Capture the cell that displays the provided text and extract its [X, Y] central coordinate. 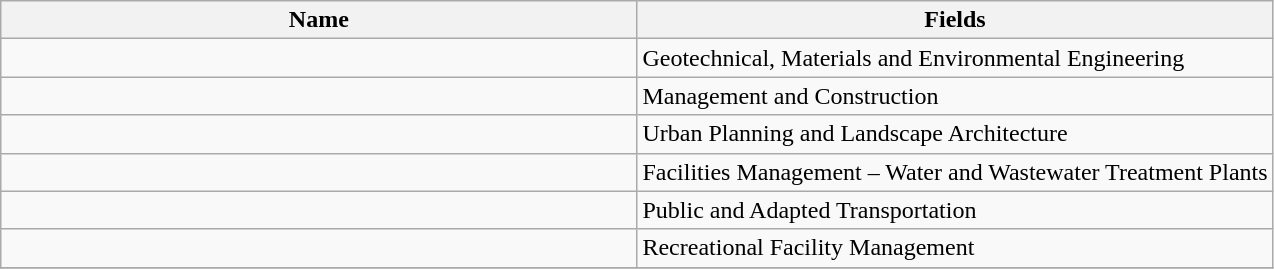
Fields [955, 20]
Facilities Management – Water and Wastewater Treatment Plants [955, 172]
Urban Planning and Landscape Architecture [955, 134]
Public and Adapted Transportation [955, 210]
Geotechnical, Materials and Environmental Engineering [955, 58]
Recreational Facility Management [955, 248]
Management and Construction [955, 96]
Name [319, 20]
